Return (x, y) of the center of cell containing provided text 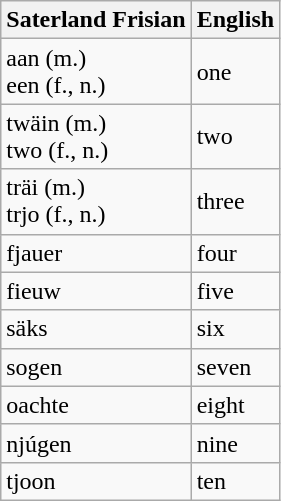
twäin (m.)two (f., n.) (96, 136)
ten (235, 481)
four (235, 253)
aan (m.)een (f., n.) (96, 72)
träi (m.)trjo (f., n.) (96, 202)
nine (235, 443)
five (235, 291)
two (235, 136)
sogen (96, 367)
seven (235, 367)
oachte (96, 405)
one (235, 72)
Saterland Frisian (96, 20)
säks (96, 329)
fjauer (96, 253)
three (235, 202)
English (235, 20)
fieuw (96, 291)
eight (235, 405)
six (235, 329)
njúgen (96, 443)
tjoon (96, 481)
